Pinpoint the cell where the given text exists, returning its (x, y) midpoint coordinate. 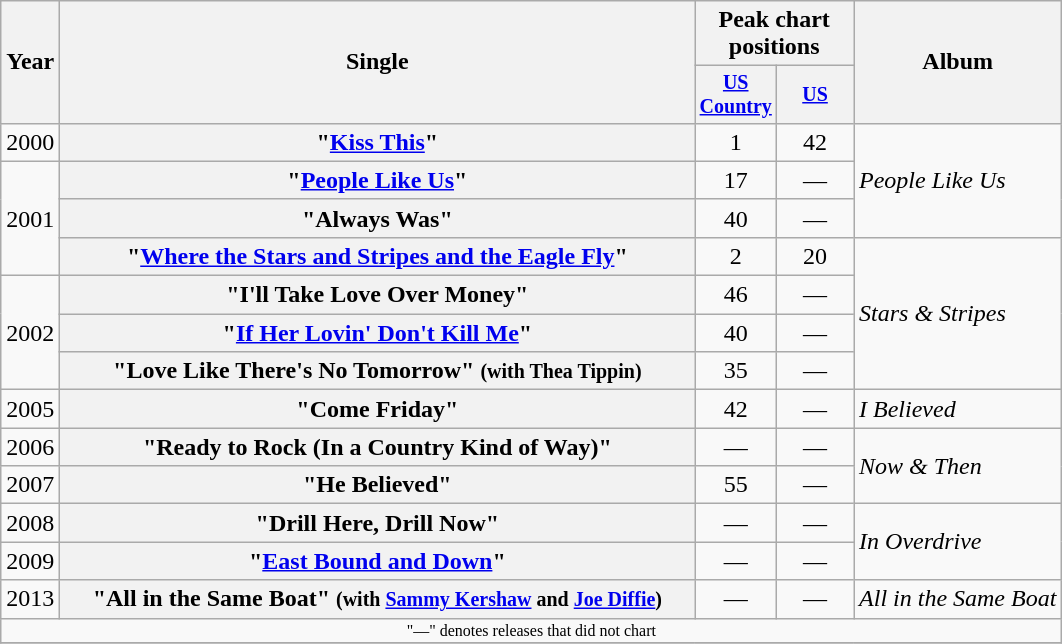
"I'll Take Love Over Money" (378, 295)
"He Believed" (378, 485)
2007 (30, 485)
17 (736, 180)
2001 (30, 218)
1 (736, 142)
In Overdrive (958, 542)
People Like Us (958, 180)
US (816, 94)
2009 (30, 561)
I Believed (958, 409)
2002 (30, 333)
2 (736, 256)
"Where the Stars and Stripes and the Eagle Fly" (378, 256)
Now & Then (958, 466)
Single (378, 62)
US Country (736, 94)
"—" denotes releases that did not chart (532, 630)
2006 (30, 447)
"Come Friday" (378, 409)
2005 (30, 409)
2013 (30, 599)
20 (816, 256)
46 (736, 295)
55 (736, 485)
2008 (30, 523)
Album (958, 62)
"All in the Same Boat" (with Sammy Kershaw and Joe Diffie) (378, 599)
Year (30, 62)
"Ready to Rock (In a Country Kind of Way)" (378, 447)
"If Her Lovin' Don't Kill Me" (378, 333)
"Drill Here, Drill Now" (378, 523)
"People Like Us" (378, 180)
"Always Was" (378, 218)
"East Bound and Down" (378, 561)
"Love Like There's No Tomorrow" (with Thea Tippin) (378, 371)
Peak chartpositions (774, 34)
2000 (30, 142)
"Kiss This" (378, 142)
Stars & Stripes (958, 313)
35 (736, 371)
All in the Same Boat (958, 599)
